Pinpoint the cell where the given text exists, returning its [X, Y] midpoint coordinate. 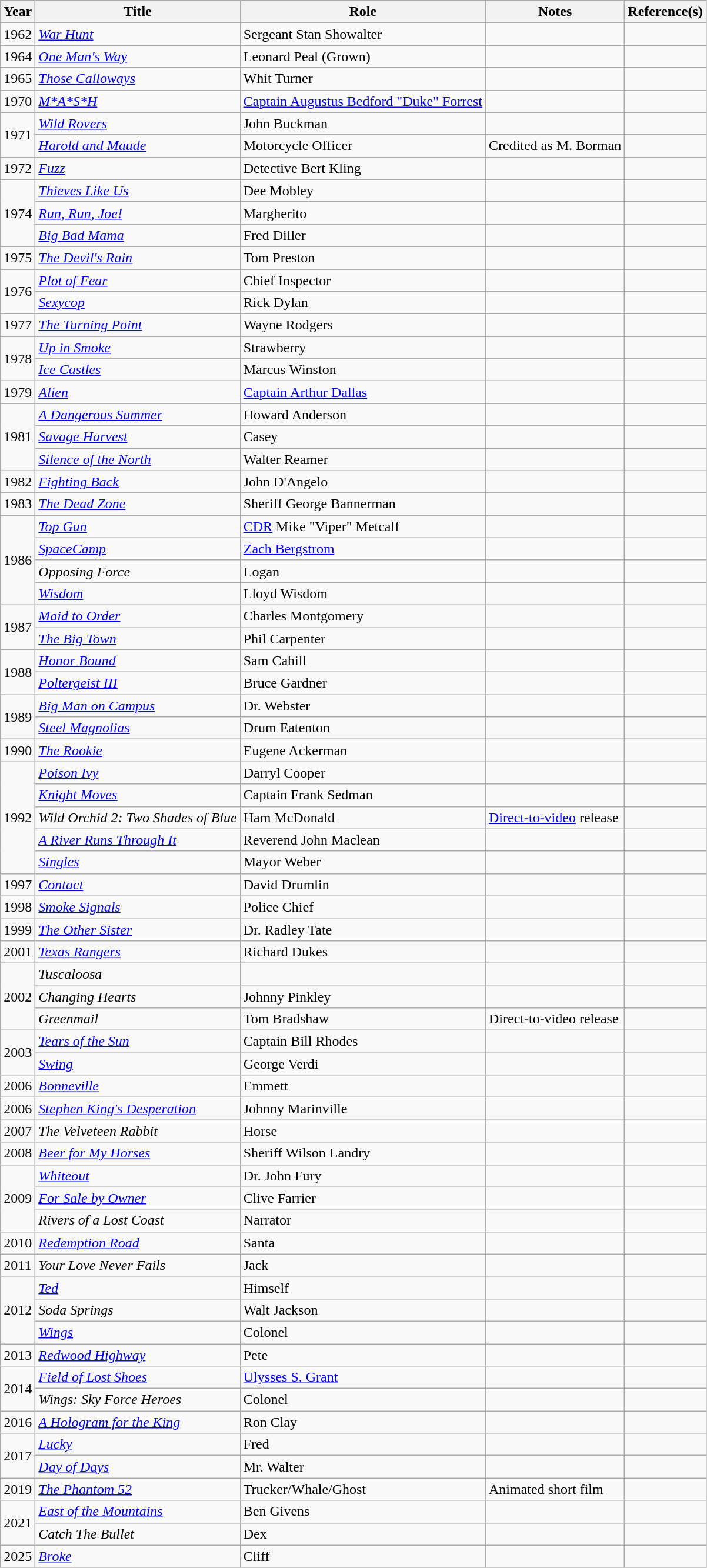
Tom Bradshaw [362, 1019]
Big Bad Mama [138, 235]
Bruce Gardner [362, 683]
Savage Harvest [138, 437]
Lucky [138, 1444]
1981 [18, 437]
Fred [362, 1444]
Tuscaloosa [138, 974]
Walt Jackson [362, 1310]
1965 [18, 79]
Sergeant Stan Showalter [362, 34]
Rick Dylan [362, 303]
Tom Preston [362, 258]
Captain Augustus Bedford "Duke" Forrest [362, 101]
Reference(s) [666, 12]
2002 [18, 996]
Sheriff George Bannerman [362, 504]
Redwood Highway [138, 1355]
The Big Town [138, 638]
One Man's Way [138, 56]
Logan [362, 571]
Sexycop [138, 303]
Wayne Rodgers [362, 325]
Wild Orchid 2: Two Shades of Blue [138, 818]
Steel Magnolias [138, 728]
Wings: Sky Force Heroes [138, 1400]
Contact [138, 885]
Charles Montgomery [362, 616]
The Turning Point [138, 325]
Clive Farrier [362, 1198]
2013 [18, 1355]
2008 [18, 1153]
1999 [18, 929]
Dee Mobley [362, 191]
2016 [18, 1422]
A Dangerous Summer [138, 415]
2011 [18, 1265]
Captain Arthur Dallas [362, 392]
Thieves Like Us [138, 191]
1975 [18, 258]
Fuzz [138, 168]
A Hologram for the King [138, 1422]
Ice Castles [138, 370]
A River Runs Through It [138, 840]
Ted [138, 1287]
1971 [18, 135]
1986 [18, 560]
Lloyd Wisdom [362, 593]
Ham McDonald [362, 818]
The Other Sister [138, 929]
Catch The Bullet [138, 1534]
1979 [18, 392]
Poison Ivy [138, 773]
1962 [18, 34]
Santa [362, 1243]
Dex [362, 1534]
Darryl Cooper [362, 773]
Howard Anderson [362, 415]
2025 [18, 1556]
Wild Rovers [138, 124]
2007 [18, 1131]
1998 [18, 907]
The Phantom 52 [138, 1489]
2014 [18, 1389]
Narrator [362, 1220]
Up in Smoke [138, 348]
John Buckman [362, 124]
Margherito [362, 213]
Redemption Road [138, 1243]
Richard Dukes [362, 952]
Top Gun [138, 526]
2009 [18, 1198]
Mr. Walter [362, 1467]
Wisdom [138, 593]
Casey [362, 437]
David Drumlin [362, 885]
Honor Bound [138, 661]
Those Calloways [138, 79]
Zach Bergstrom [362, 549]
Soda Springs [138, 1310]
Dr. Radley Tate [362, 929]
Emmett [362, 1086]
Marcus Winston [362, 370]
1977 [18, 325]
1976 [18, 292]
Bonneville [138, 1086]
Knight Moves [138, 795]
Beer for My Horses [138, 1153]
1978 [18, 359]
Johnny Pinkley [362, 997]
Strawberry [362, 348]
Silence of the North [138, 459]
East of the Mountains [138, 1512]
Johnny Marinville [362, 1109]
Captain Bill Rhodes [362, 1042]
Sam Cahill [362, 661]
For Sale by Owner [138, 1198]
1983 [18, 504]
Walter Reamer [362, 459]
1992 [18, 818]
2001 [18, 952]
Phil Carpenter [362, 638]
1972 [18, 168]
2021 [18, 1523]
Eugene Ackerman [362, 750]
Big Man on Campus [138, 706]
Ron Clay [362, 1422]
Whiteout [138, 1176]
Animated short film [555, 1489]
CDR Mike "Viper" Metcalf [362, 526]
The Velveteen Rabbit [138, 1131]
Role [362, 12]
Ulysses S. Grant [362, 1377]
The Devil's Rain [138, 258]
Field of Lost Shoes [138, 1377]
Stephen King's Desperation [138, 1109]
Rivers of a Lost Coast [138, 1220]
Dr. Webster [362, 706]
Chief Inspector [362, 281]
Singles [138, 862]
M*A*S*H [138, 101]
Alien [138, 392]
Greenmail [138, 1019]
Cliff [362, 1556]
Fighting Back [138, 482]
Broke [138, 1556]
Smoke Signals [138, 907]
Reverend John Maclean [362, 840]
Whit Turner [362, 79]
SpaceCamp [138, 549]
George Verdi [362, 1064]
Texas Rangers [138, 952]
Changing Hearts [138, 997]
1982 [18, 482]
1964 [18, 56]
Harold and Maude [138, 146]
Opposing Force [138, 571]
The Rookie [138, 750]
Drum Eatenton [362, 728]
1989 [18, 717]
Leonard Peal (Grown) [362, 56]
Maid to Order [138, 616]
Trucker/Whale/Ghost [362, 1489]
Credited as M. Borman [555, 146]
Himself [362, 1287]
Year [18, 12]
Jack [362, 1265]
Mayor Weber [362, 862]
Day of Days [138, 1467]
Motorcycle Officer [362, 146]
Sheriff Wilson Landry [362, 1153]
Ben Givens [362, 1512]
Pete [362, 1355]
John D'Angelo [362, 482]
Police Chief [362, 907]
Wings [138, 1332]
1997 [18, 885]
Detective Bert Kling [362, 168]
The Dead Zone [138, 504]
2012 [18, 1310]
War Hunt [138, 34]
2010 [18, 1243]
2019 [18, 1489]
1987 [18, 627]
1990 [18, 750]
2003 [18, 1053]
Captain Frank Sedman [362, 795]
Poltergeist III [138, 683]
Plot of Fear [138, 281]
Notes [555, 12]
Title [138, 12]
Dr. John Fury [362, 1176]
1988 [18, 672]
1974 [18, 213]
Run, Run, Joe! [138, 213]
Fred Diller [362, 235]
Tears of the Sun [138, 1042]
2017 [18, 1456]
Horse [362, 1131]
Your Love Never Fails [138, 1265]
Swing [138, 1064]
1970 [18, 101]
